Capture the cell that displays the provided text and extract its [X, Y] central coordinate. 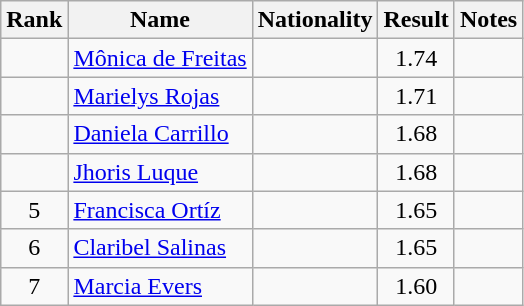
Claribel Salinas [160, 248]
6 [34, 248]
Result [416, 20]
1.71 [416, 96]
1.74 [416, 58]
Marielys Rojas [160, 96]
Jhoris Luque [160, 172]
Notes [488, 20]
Francisca Ortíz [160, 210]
7 [34, 286]
Marcia Evers [160, 286]
Mônica de Freitas [160, 58]
Nationality [315, 20]
5 [34, 210]
Daniela Carrillo [160, 134]
Rank [34, 20]
1.60 [416, 286]
Name [160, 20]
